Locate the cell with the specified text and output its (x, y) center coordinate. 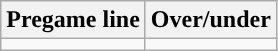
Over/under (210, 20)
Pregame line (74, 20)
